Return the (X, Y) coordinate for the center point of the cell that contains the specified text.  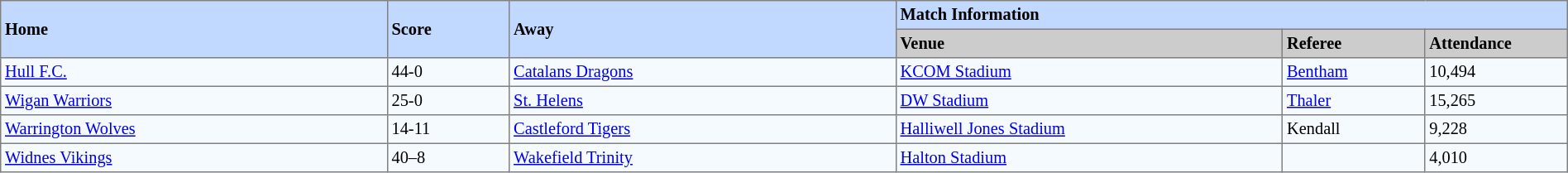
Match Information (1231, 15)
44-0 (448, 72)
15,265 (1496, 100)
Score (448, 30)
DW Stadium (1088, 100)
14-11 (448, 129)
Wigan Warriors (194, 100)
Widnes Vikings (194, 157)
Home (194, 30)
Catalans Dragons (703, 72)
Castleford Tigers (703, 129)
10,494 (1496, 72)
Thaler (1354, 100)
Halliwell Jones Stadium (1088, 129)
Kendall (1354, 129)
Venue (1088, 43)
40–8 (448, 157)
Referee (1354, 43)
Bentham (1354, 72)
Away (703, 30)
4,010 (1496, 157)
Hull F.C. (194, 72)
25-0 (448, 100)
Halton Stadium (1088, 157)
Wakefield Trinity (703, 157)
St. Helens (703, 100)
9,228 (1496, 129)
KCOM Stadium (1088, 72)
Warrington Wolves (194, 129)
Attendance (1496, 43)
